Pinpoint the cell where the given text exists, returning its [x, y] midpoint coordinate. 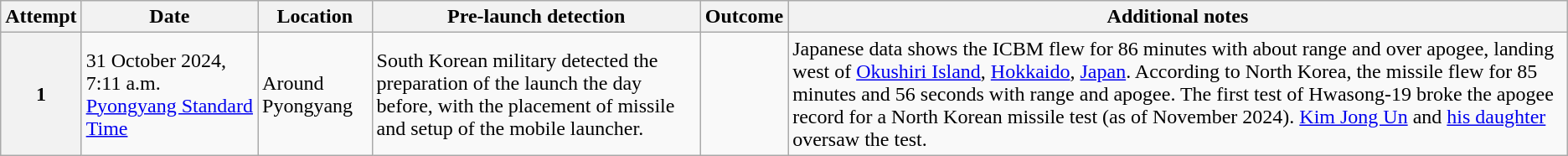
South Korean military detected the preparation of the launch the day before, with the placement of missile and setup of the mobile launcher. [536, 94]
Location [315, 17]
Attempt [41, 17]
1 [41, 94]
31 October 2024, 7:11 a.m. Pyongyang Standard Time [169, 94]
Additional notes [1178, 17]
Around Pyongyang [315, 94]
Date [169, 17]
Pre-launch detection [536, 17]
Outcome [744, 17]
